Return the (X, Y) coordinate for the center point of the cell that contains the specified text.  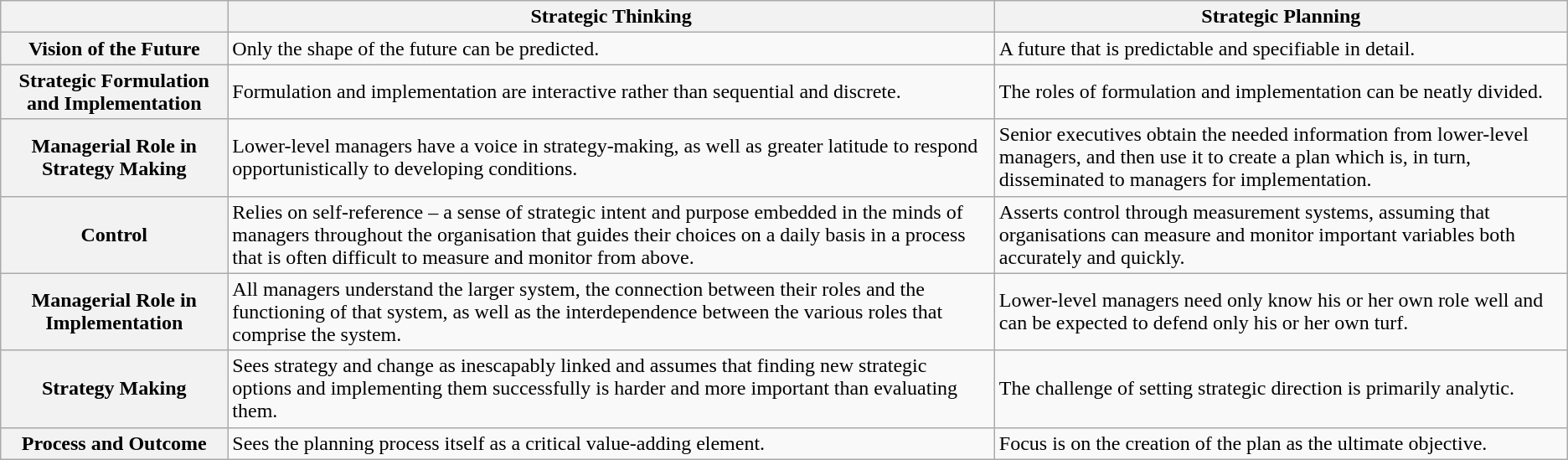
A future that is predictable and specifiable in detail. (1281, 49)
Control (114, 235)
Managerial Role in Implementation (114, 312)
Asserts control through measurement systems, assuming that organisations can measure and monitor important variables both accurately and quickly. (1281, 235)
Process and Outcome (114, 443)
Lower-level managers need only know his or her own role well and can be expected to defend only his or her own turf. (1281, 312)
The challenge of setting strategic direction is primarily analytic. (1281, 389)
Strategic Formulation and Implementation (114, 92)
Formulation and implementation are interactive rather than sequential and discrete. (611, 92)
Strategic Planning (1281, 17)
The roles of formulation and implementation can be neatly divided. (1281, 92)
Managerial Role in Strategy Making (114, 158)
Strategic Thinking (611, 17)
Vision of the Future (114, 49)
Strategy Making (114, 389)
Focus is on the creation of the plan as the ultimate objective. (1281, 443)
Only the shape of the future can be predicted. (611, 49)
Lower-level managers have a voice in strategy-making, as well as greater latitude to respond opportunistically to developing conditions. (611, 158)
Sees the planning process itself as a critical value-adding element. (611, 443)
